Return [x, y] of the center of cell containing provided text 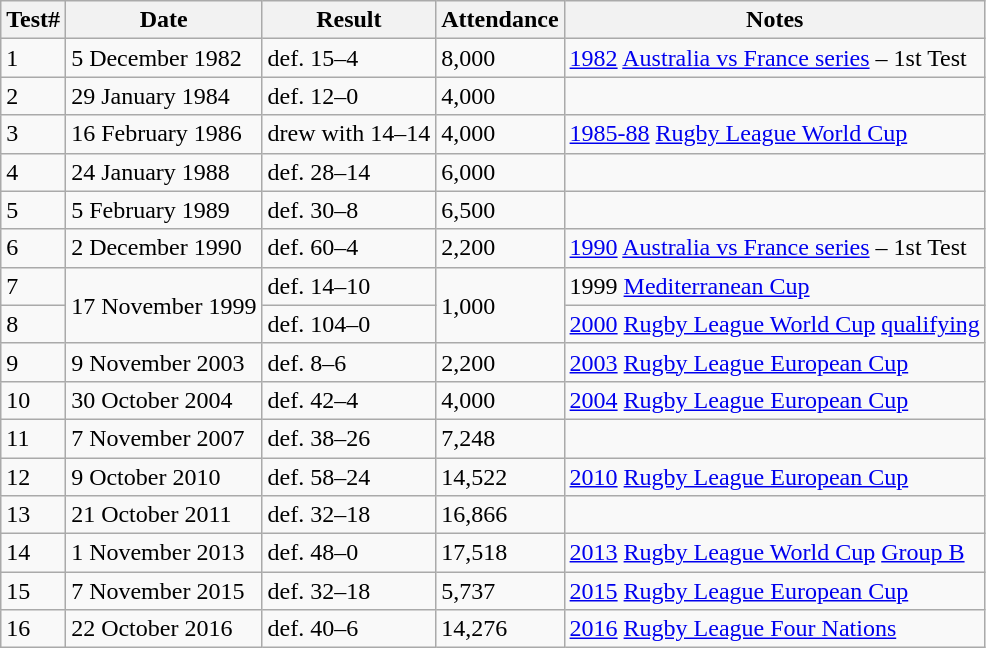
1990 Australia vs France series – 1st Test [774, 248]
6,500 [500, 210]
5 February 1989 [164, 210]
7,248 [500, 438]
2000 Rugby League World Cup qualifying [774, 324]
1 November 2013 [164, 553]
15 [34, 591]
14,522 [500, 477]
16 February 1986 [164, 134]
8,000 [500, 58]
2013 Rugby League World Cup Group B [774, 553]
10 [34, 400]
1,000 [500, 305]
2010 Rugby League European Cup [774, 477]
16 [34, 629]
3 [34, 134]
1985-88 Rugby League World Cup [774, 134]
drew with 14–14 [349, 134]
2016 Rugby League Four Nations [774, 629]
def. 38–26 [349, 438]
Date [164, 20]
Notes [774, 20]
30 October 2004 [164, 400]
9 October 2010 [164, 477]
Result [349, 20]
5,737 [500, 591]
21 October 2011 [164, 515]
2004 Rugby League European Cup [774, 400]
def. 42–4 [349, 400]
5 December 1982 [164, 58]
def. 8–6 [349, 362]
14,276 [500, 629]
6 [34, 248]
def. 28–14 [349, 172]
9 [34, 362]
17,518 [500, 553]
2 December 1990 [164, 248]
11 [34, 438]
2 [34, 96]
2003 Rugby League European Cup [774, 362]
def. 104–0 [349, 324]
17 November 1999 [164, 305]
1999 Mediterranean Cup [774, 286]
Attendance [500, 20]
13 [34, 515]
7 November 2007 [164, 438]
def. 48–0 [349, 553]
29 January 1984 [164, 96]
24 January 1988 [164, 172]
1 [34, 58]
Test# [34, 20]
14 [34, 553]
22 October 2016 [164, 629]
4 [34, 172]
16,866 [500, 515]
5 [34, 210]
8 [34, 324]
def. 14–10 [349, 286]
12 [34, 477]
def. 30–8 [349, 210]
def. 15–4 [349, 58]
def. 12–0 [349, 96]
def. 40–6 [349, 629]
2015 Rugby League European Cup [774, 591]
7 November 2015 [164, 591]
6,000 [500, 172]
7 [34, 286]
def. 60–4 [349, 248]
9 November 2003 [164, 362]
def. 58–24 [349, 477]
1982 Australia vs France series – 1st Test [774, 58]
